Return the [X, Y] coordinate for the center point of the cell that contains the specified text.  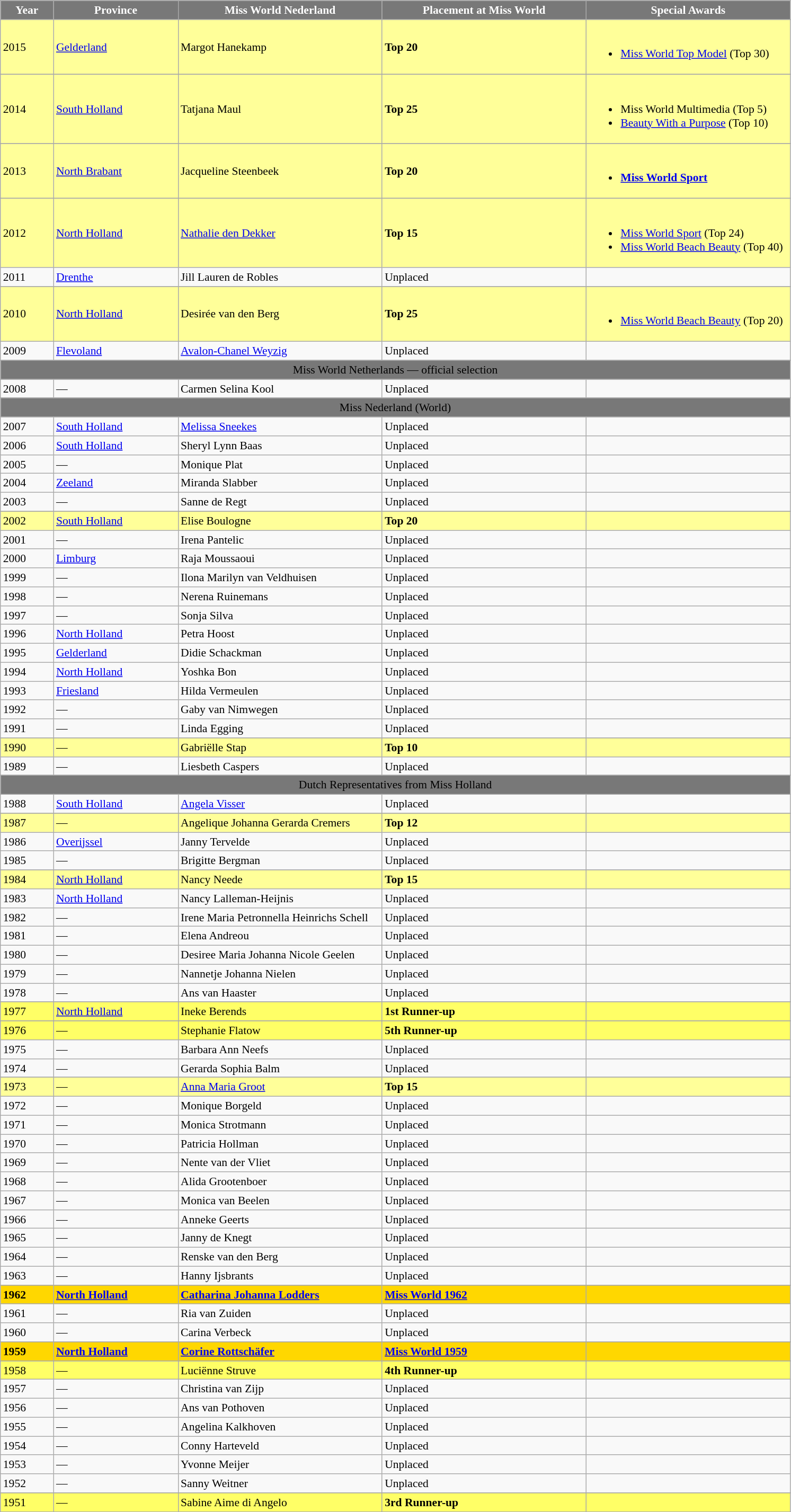
Ineke Berends [280, 1012]
Nancy Lalleman-Heijnis [280, 899]
Carmen Selina Kool [280, 389]
2015 [27, 47]
North Brabant [115, 171]
1978 [27, 993]
Janny de Knegt [280, 1238]
Petra Hoost [280, 634]
Angelique Johanna Gerarda Cremers [280, 823]
Janny Tervelde [280, 842]
Gaby van Nimwegen [280, 710]
Zeeland [115, 483]
1988 [27, 804]
Province [115, 10]
1973 [27, 1087]
Jill Lauren de Robles [280, 277]
Christina van Zijp [280, 1389]
Miss World Multimedia (Top 5)Beauty With a Purpose (Top 10) [688, 109]
2013 [27, 171]
Monique Plat [280, 465]
Yoshka Bon [280, 672]
2008 [27, 389]
Ilona Marilyn van Veldhuisen [280, 577]
1992 [27, 710]
Special Awards [688, 10]
1994 [27, 672]
1971 [27, 1125]
Miss World Nederland [280, 10]
1956 [27, 1408]
Liesbeth Caspers [280, 767]
Margot Hanekamp [280, 47]
Ria van Zuiden [280, 1314]
1990 [27, 748]
1984 [27, 879]
1960 [27, 1332]
Miss World Beach Beauty (Top 20) [688, 314]
Placement at Miss World [484, 10]
2009 [27, 351]
Renske van den Berg [280, 1257]
1989 [27, 767]
Irene Maria Petronnella Heinrichs Schell [280, 918]
1962 [27, 1295]
Sonja Silva [280, 616]
Catharina Johanna Lodders [280, 1295]
Year [27, 10]
Elena Andreou [280, 936]
1996 [27, 634]
Miss World Sport [688, 171]
Hilda Vermeulen [280, 691]
1974 [27, 1069]
1975 [27, 1049]
1957 [27, 1389]
Nerena Ruinemans [280, 597]
Flevoland [115, 351]
Miss World 1962 [484, 1295]
Monica Strotmann [280, 1125]
Miss Nederland (World) [395, 408]
Linda Egging [280, 728]
Alida Grootenboer [280, 1181]
Avalon-Chanel Weyzig [280, 351]
Drenthe [115, 277]
1987 [27, 823]
Nannetje Johanna Nielen [280, 974]
1977 [27, 1012]
2004 [27, 483]
1991 [27, 728]
2000 [27, 559]
Hanny Ijsbrants [280, 1276]
2012 [27, 233]
1966 [27, 1220]
1982 [27, 918]
1965 [27, 1238]
1999 [27, 577]
Top 12 [484, 823]
Ans van Haaster [280, 993]
Didie Schackman [280, 653]
1983 [27, 899]
3rd Runner-up [484, 1502]
1976 [27, 1030]
Irena Pantelic [280, 540]
1985 [27, 861]
Tatjana Maul [280, 109]
1995 [27, 653]
Limburg [115, 559]
Gabriëlle Stap [280, 748]
Elise Boulogne [280, 521]
Carina Verbeck [280, 1332]
Angela Visser [280, 804]
Overijssel [115, 842]
Stephanie Flatow [280, 1030]
1968 [27, 1181]
2007 [27, 426]
2006 [27, 446]
Miss World 1959 [484, 1351]
1951 [27, 1502]
1979 [27, 974]
Sabine Aime di Angelo [280, 1502]
Miranda Slabber [280, 483]
Barbara Ann Neefs [280, 1049]
Nathalie den Dekker [280, 233]
1972 [27, 1106]
1961 [27, 1314]
Anneke Geerts [280, 1220]
2014 [27, 109]
2010 [27, 314]
1993 [27, 691]
Friesland [115, 691]
Melissa Sneekes [280, 426]
1986 [27, 842]
Anna Maria Groot [280, 1087]
1980 [27, 955]
Raja Moussaoui [280, 559]
Monique Borgeld [280, 1106]
1970 [27, 1144]
Luciënne Struve [280, 1371]
Miss World Sport (Top 24)Miss World Beach Beauty (Top 40) [688, 233]
Patricia Hollman [280, 1144]
5th Runner-up [484, 1030]
Ans van Pothoven [280, 1408]
1963 [27, 1276]
1952 [27, 1483]
Sanny Weitner [280, 1483]
2011 [27, 277]
Yvonne Meijer [280, 1465]
Nente van der Vliet [280, 1163]
Desirée van den Berg [280, 314]
1958 [27, 1371]
1953 [27, 1465]
1959 [27, 1351]
Top 10 [484, 748]
1964 [27, 1257]
1967 [27, 1200]
Miss World Netherlands — official selection [395, 370]
Nancy Neede [280, 879]
Dutch Representatives from Miss Holland [395, 785]
Miss World Top Model (Top 30) [688, 47]
2002 [27, 521]
1954 [27, 1446]
1969 [27, 1163]
Sheryl Lynn Baas [280, 446]
2003 [27, 502]
Desiree Maria Johanna Nicole Geelen [280, 955]
Sanne de Regt [280, 502]
Brigitte Bergman [280, 861]
1998 [27, 597]
Jacqueline Steenbeek [280, 171]
1997 [27, 616]
2001 [27, 540]
Monica van Beelen [280, 1200]
2005 [27, 465]
Angelina Kalkhoven [280, 1427]
1955 [27, 1427]
Gerarda Sophia Balm [280, 1069]
Conny Harteveld [280, 1446]
Corine Rottschäfer [280, 1351]
4th Runner-up [484, 1371]
1st Runner-up [484, 1012]
1981 [27, 936]
